Capture the cell that displays the provided text and extract its (X, Y) central coordinate. 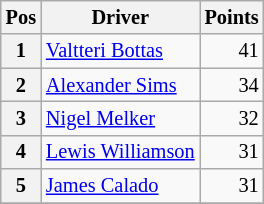
Nigel Melker (120, 118)
Valtteri Bottas (120, 51)
34 (232, 85)
Pos (21, 17)
3 (21, 118)
James Calado (120, 186)
Alexander Sims (120, 85)
1 (21, 51)
4 (21, 152)
32 (232, 118)
Points (232, 17)
5 (21, 186)
Driver (120, 17)
Lewis Williamson (120, 152)
41 (232, 51)
2 (21, 85)
